Capture the cell that displays the provided text and extract its (x, y) central coordinate. 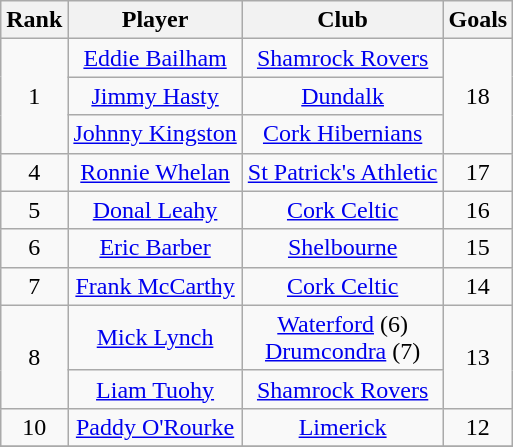
Jimmy Hasty (155, 96)
17 (478, 172)
Player (155, 20)
1 (34, 96)
Shelbourne (342, 248)
13 (478, 356)
Paddy O'Rourke (155, 427)
Limerick (342, 427)
6 (34, 248)
Goals (478, 20)
16 (478, 210)
14 (478, 286)
Johnny Kingston (155, 134)
15 (478, 248)
7 (34, 286)
18 (478, 96)
10 (34, 427)
Ronnie Whelan (155, 172)
St Patrick's Athletic (342, 172)
Eric Barber (155, 248)
Rank (34, 20)
Donal Leahy (155, 210)
Cork Hibernians (342, 134)
8 (34, 356)
Liam Tuohy (155, 389)
Dundalk (342, 96)
Club (342, 20)
Waterford (6)Drumcondra (7) (342, 338)
5 (34, 210)
12 (478, 427)
Frank McCarthy (155, 286)
Mick Lynch (155, 338)
4 (34, 172)
Eddie Bailham (155, 58)
